Detect which cell encompasses the target text, then output its [x, y] center coordinate. 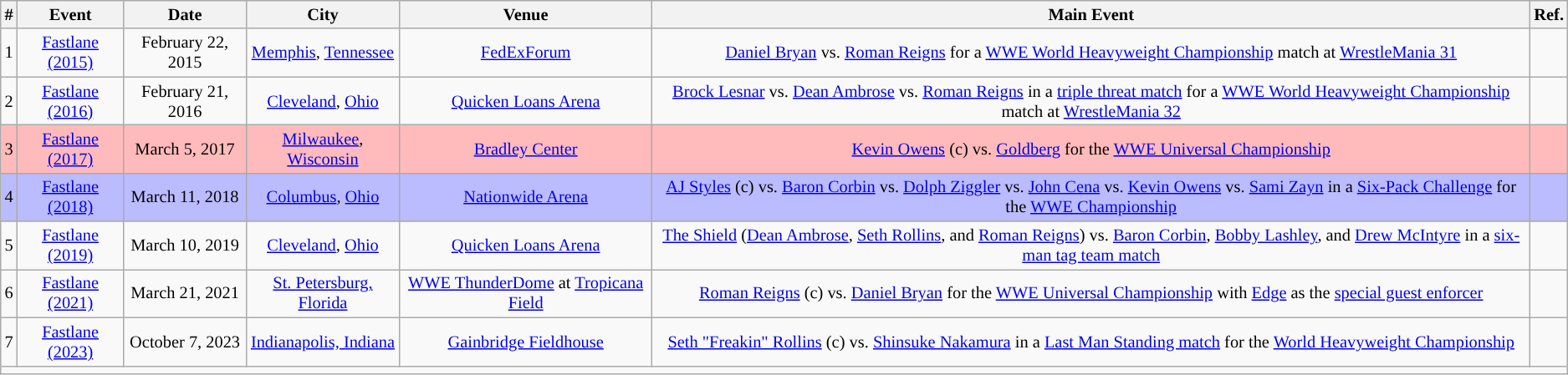
Fastlane (2017) [70, 149]
Roman Reigns (c) vs. Daniel Bryan for the WWE Universal Championship with Edge as the special guest enforcer [1091, 293]
Fastlane (2018) [70, 197]
Gainbridge Fieldhouse [525, 342]
2 [9, 101]
FedExForum [525, 53]
March 5, 2017 [186, 149]
February 21, 2016 [186, 101]
March 21, 2021 [186, 293]
6 [9, 293]
Date [186, 14]
St. Petersburg, Florida [323, 293]
Indianapolis, Indiana [323, 342]
March 11, 2018 [186, 197]
Seth "Freakin" Rollins (c) vs. Shinsuke Nakamura in a Last Man Standing match for the World Heavyweight Championship [1091, 342]
March 10, 2019 [186, 246]
Fastlane (2023) [70, 342]
4 [9, 197]
February 22, 2015 [186, 53]
Fastlane (2019) [70, 246]
5 [9, 246]
Event [70, 14]
Kevin Owens (c) vs. Goldberg for the WWE Universal Championship [1091, 149]
Milwaukee, Wisconsin [323, 149]
1 [9, 53]
Columbus, Ohio [323, 197]
City [323, 14]
Fastlane (2021) [70, 293]
AJ Styles (c) vs. Baron Corbin vs. Dolph Ziggler vs. John Cena vs. Kevin Owens vs. Sami Zayn in a Six-Pack Challenge for the WWE Championship [1091, 197]
Fastlane (2015) [70, 53]
Venue [525, 14]
Brock Lesnar vs. Dean Ambrose vs. Roman Reigns in a triple threat match for a WWE World Heavyweight Championship match at WrestleMania 32 [1091, 101]
Nationwide Arena [525, 197]
The Shield (Dean Ambrose, Seth Rollins, and Roman Reigns) vs. Baron Corbin, Bobby Lashley, and Drew McIntyre in a six-man tag team match [1091, 246]
Daniel Bryan vs. Roman Reigns for a WWE World Heavyweight Championship match at WrestleMania 31 [1091, 53]
Fastlane (2016) [70, 101]
3 [9, 149]
Main Event [1091, 14]
Ref. [1549, 14]
October 7, 2023 [186, 342]
Bradley Center [525, 149]
WWE ThunderDome at Tropicana Field [525, 293]
# [9, 14]
Memphis, Tennessee [323, 53]
7 [9, 342]
